Return the [X, Y] coordinate for the center point of the cell that contains the specified text.  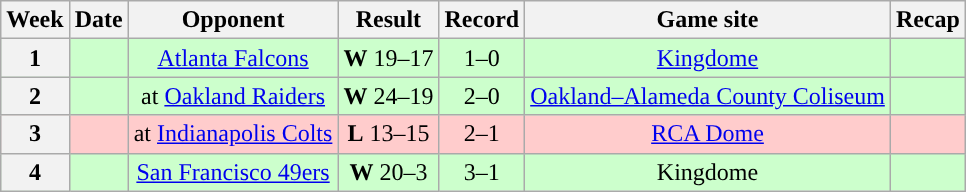
Record [482, 20]
Date [98, 20]
1 [35, 58]
Week [35, 20]
2–0 [482, 96]
2–1 [482, 134]
at Indianapolis Colts [233, 134]
W 20–3 [388, 172]
1–0 [482, 58]
W 19–17 [388, 58]
RCA Dome [708, 134]
4 [35, 172]
Atlanta Falcons [233, 58]
2 [35, 96]
Recap [928, 20]
at Oakland Raiders [233, 96]
3–1 [482, 172]
Result [388, 20]
3 [35, 134]
Game site [708, 20]
Opponent [233, 20]
L 13–15 [388, 134]
Oakland–Alameda County Coliseum [708, 96]
San Francisco 49ers [233, 172]
W 24–19 [388, 96]
